Pinpoint the cell where the given text exists, returning its [X, Y] midpoint coordinate. 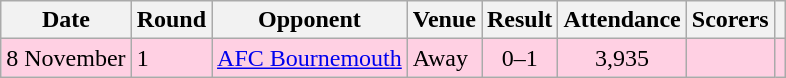
8 November [66, 58]
Venue [444, 20]
1 [171, 58]
AFC Bournemouth [310, 58]
Away [444, 58]
Scorers [730, 20]
Date [66, 20]
Attendance [622, 20]
Opponent [310, 20]
3,935 [622, 58]
Round [171, 20]
0–1 [520, 58]
Result [520, 20]
